Return [x, y] of the center of cell containing provided text 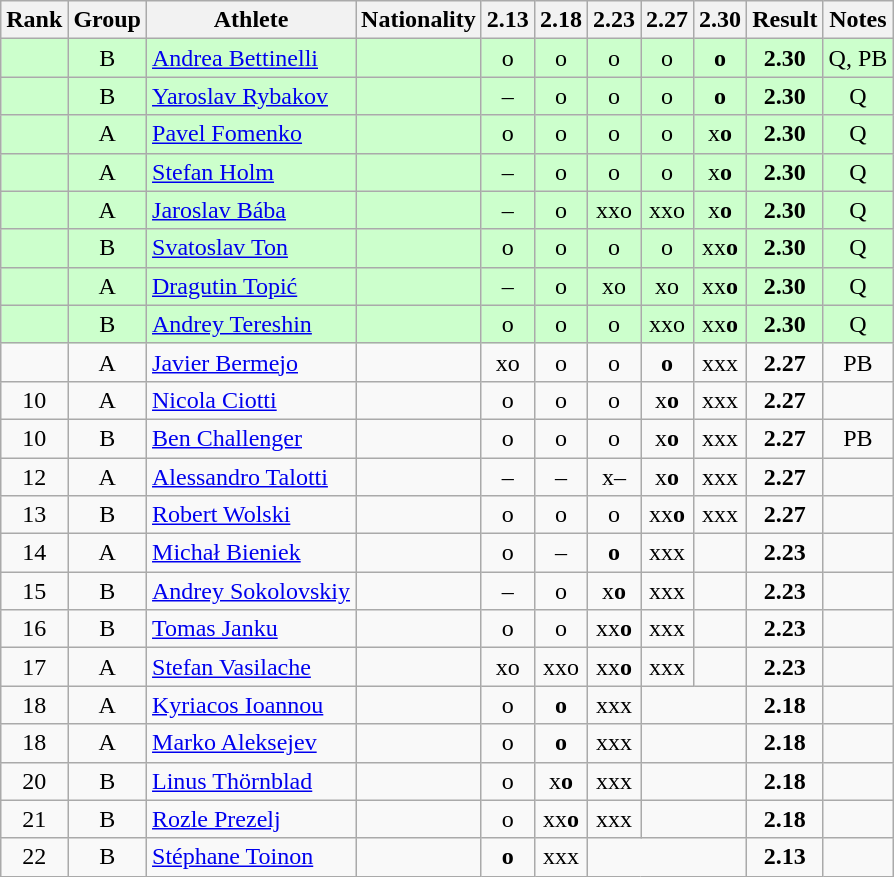
Athlete [252, 20]
x– [614, 477]
17 [34, 667]
Group [108, 20]
13 [34, 515]
Javier Bermejo [252, 362]
Stefan Vasilache [252, 667]
Ben Challenger [252, 438]
22 [34, 857]
12 [34, 477]
Tomas Janku [252, 629]
15 [34, 591]
Dragutin Topić [252, 286]
Michał Bieniek [252, 553]
Q, PB [858, 58]
Andrey Sokolovskiy [252, 591]
14 [34, 553]
Linus Thörnblad [252, 781]
Marko Aleksejev [252, 743]
Yaroslav Rybakov [252, 96]
Stéphane Toinon [252, 857]
Rank [34, 20]
21 [34, 819]
Andrea Bettinelli [252, 58]
Stefan Holm [252, 172]
Pavel Fomenko [252, 134]
16 [34, 629]
20 [34, 781]
Alessandro Talotti [252, 477]
Rozle Prezelj [252, 819]
Notes [858, 20]
Result [785, 20]
Jaroslav Bába [252, 210]
Andrey Tereshin [252, 324]
Kyriacos Ioannou [252, 705]
Svatoslav Ton [252, 248]
Nationality [419, 20]
Robert Wolski [252, 515]
Nicola Ciotti [252, 400]
